Return the [X, Y] coordinate for the center point of the cell that contains the specified text.  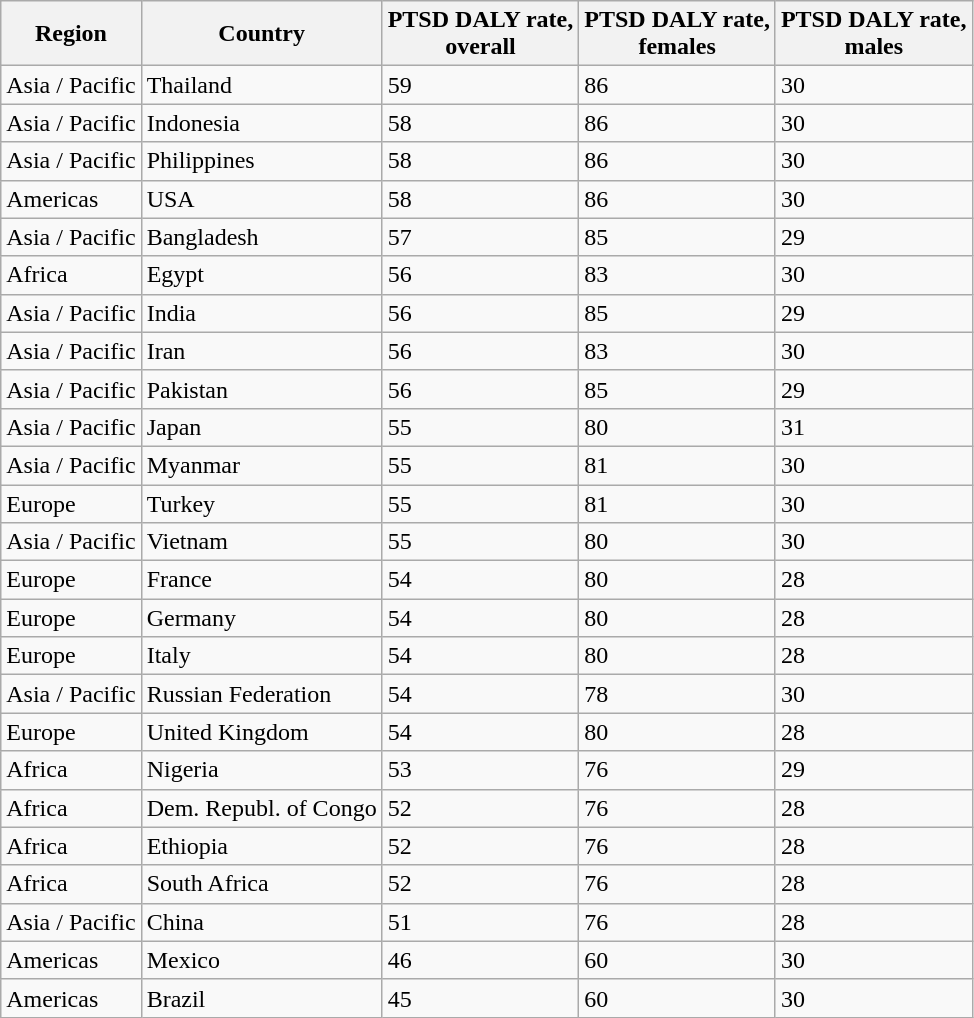
United Kingdom [262, 732]
Turkey [262, 503]
Philippines [262, 161]
Ethiopia [262, 846]
South Africa [262, 884]
Region [71, 34]
China [262, 922]
France [262, 580]
Bangladesh [262, 237]
PTSD DALY rate,females [678, 34]
Egypt [262, 275]
78 [678, 694]
46 [480, 960]
India [262, 313]
51 [480, 922]
Indonesia [262, 123]
Thailand [262, 85]
Japan [262, 427]
Vietnam [262, 542]
45 [480, 998]
PTSD DALY rate,overall [480, 34]
Myanmar [262, 465]
53 [480, 770]
Italy [262, 656]
PTSD DALY rate,males [874, 34]
31 [874, 427]
USA [262, 199]
Germany [262, 618]
Brazil [262, 998]
Iran [262, 351]
Mexico [262, 960]
Nigeria [262, 770]
59 [480, 85]
Pakistan [262, 389]
Dem. Republ. of Congo [262, 808]
57 [480, 237]
Country [262, 34]
Russian Federation [262, 694]
